Find where the given text appears and provide that cell's center as (x, y) coordinate. 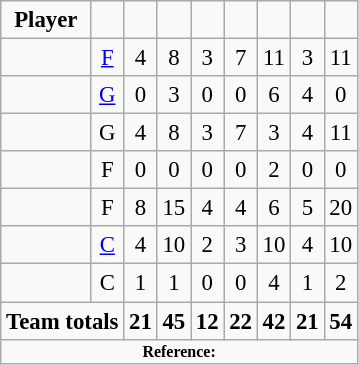
22 (240, 321)
Team totals (62, 321)
42 (274, 321)
54 (340, 321)
5 (308, 208)
45 (174, 321)
20 (340, 208)
12 (208, 321)
Player (46, 20)
Reference: (180, 351)
15 (174, 208)
